Scan for the cell matching the given text and deliver its (X, Y) coordinate at center. 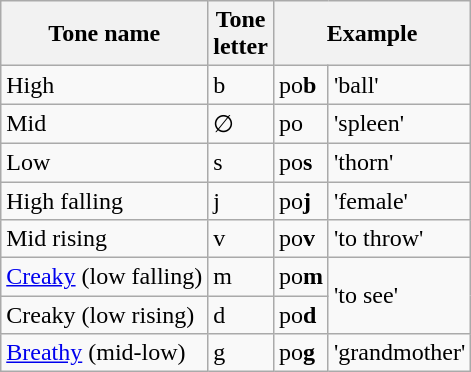
Mid rising (104, 239)
s (241, 162)
'ball' (399, 85)
Low (104, 162)
v (241, 239)
Mid (104, 124)
pob (300, 85)
'spleen' (399, 124)
High falling (104, 201)
'grandmother' (399, 353)
'thorn' (399, 162)
Example (372, 34)
pos (300, 162)
pod (300, 315)
High (104, 85)
poj (300, 201)
pov (300, 239)
m (241, 277)
Toneletter (241, 34)
pog (300, 353)
j (241, 201)
∅ (241, 124)
pom (300, 277)
'to throw' (399, 239)
Creaky (low falling) (104, 277)
'to see' (399, 296)
Creaky (low rising) (104, 315)
Breathy (mid-low) (104, 353)
Tone name (104, 34)
po (300, 124)
b (241, 85)
d (241, 315)
'female' (399, 201)
g (241, 353)
